Extract the (x, y) coordinate from the center of the cell holding the provided text.  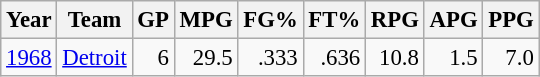
APG (454, 20)
7.0 (511, 58)
.333 (270, 58)
Year (29, 20)
GP (153, 20)
Team (94, 20)
29.5 (206, 58)
RPG (396, 20)
.636 (334, 58)
1968 (29, 58)
6 (153, 58)
Detroit (94, 58)
FT% (334, 20)
FG% (270, 20)
1.5 (454, 58)
PPG (511, 20)
10.8 (396, 58)
MPG (206, 20)
